Provide the [X, Y] coordinate of the cell's center where the given text is located.  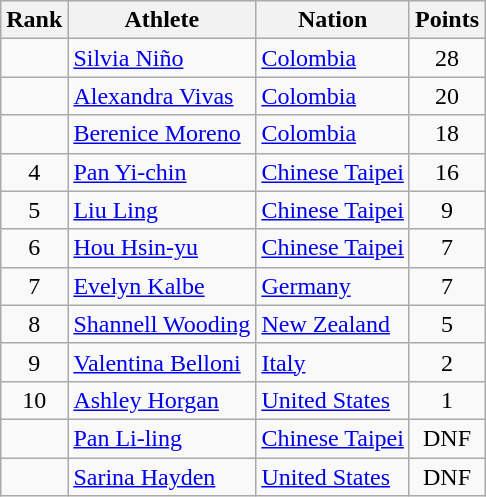
Points [446, 20]
Pan Yi-chin [162, 172]
1 [446, 400]
Ashley Horgan [162, 400]
Alexandra Vivas [162, 96]
2 [446, 362]
Rank [34, 20]
New Zealand [333, 324]
10 [34, 400]
18 [446, 134]
Valentina Belloni [162, 362]
Liu Ling [162, 210]
Sarina Hayden [162, 477]
Italy [333, 362]
Nation [333, 20]
20 [446, 96]
6 [34, 248]
Germany [333, 286]
16 [446, 172]
28 [446, 58]
Evelyn Kalbe [162, 286]
4 [34, 172]
Berenice Moreno [162, 134]
Athlete [162, 20]
Silvia Niño [162, 58]
Shannell Wooding [162, 324]
Hou Hsin-yu [162, 248]
Pan Li-ling [162, 438]
8 [34, 324]
